For the text-containing cell, return its midpoint in (X, Y) coordinate format. 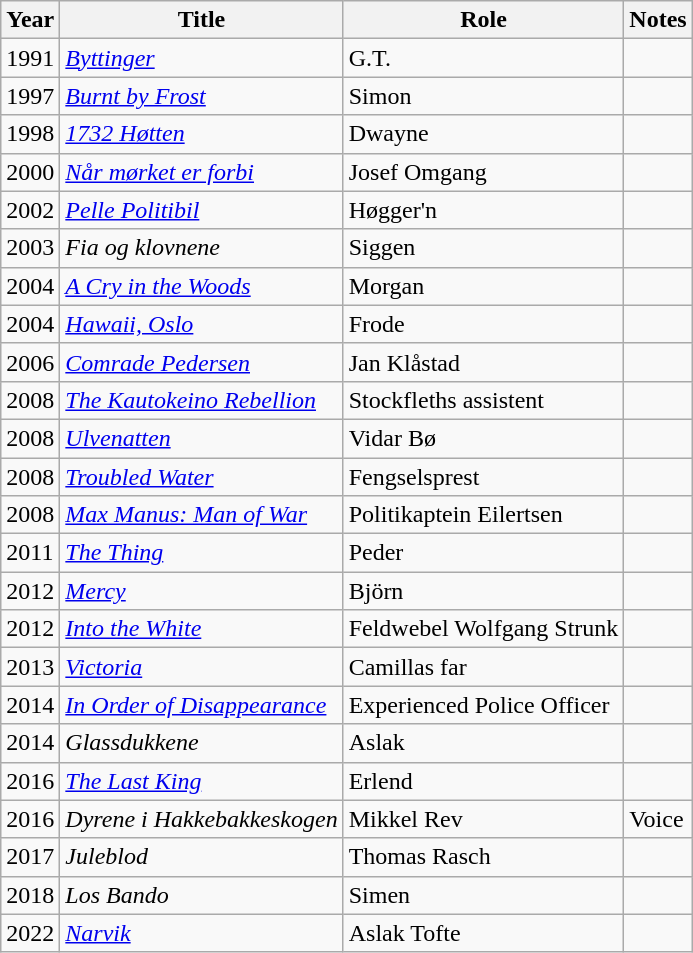
Burnt by Frost (202, 96)
Feldwebel Wolfgang Strunk (484, 629)
Peder (484, 553)
Frode (484, 324)
Erlend (484, 781)
Stockfleths assistent (484, 400)
Når mørket er forbi (202, 172)
2011 (30, 553)
Mikkel Rev (484, 819)
Fia og klovnene (202, 248)
Politikaptein Eilertsen (484, 515)
Simen (484, 895)
Dyrene i Hakkebakkeskogen (202, 819)
Simon (484, 96)
Title (202, 20)
Victoria (202, 667)
Max Manus: Man of War (202, 515)
2003 (30, 248)
Pelle Politibil (202, 210)
Notes (658, 20)
Experienced Police Officer (484, 705)
G.T. (484, 58)
Ulvenatten (202, 438)
Comrade Pedersen (202, 362)
Josef Omgang (484, 172)
Troubled Water (202, 477)
Vidar Bø (484, 438)
1997 (30, 96)
2017 (30, 857)
Høgger'n (484, 210)
The Last King (202, 781)
Morgan (484, 286)
Hawaii, Oslo (202, 324)
2000 (30, 172)
Juleblod (202, 857)
Glassdukkene (202, 743)
2018 (30, 895)
The Kautokeino Rebellion (202, 400)
Narvik (202, 933)
Voice (658, 819)
Jan Klåstad (484, 362)
2013 (30, 667)
Aslak (484, 743)
Byttinger (202, 58)
2006 (30, 362)
2002 (30, 210)
Mercy (202, 591)
Dwayne (484, 134)
Los Bando (202, 895)
1991 (30, 58)
The Thing (202, 553)
Role (484, 20)
In Order of Disappearance (202, 705)
Camillas far (484, 667)
Into the White (202, 629)
Björn (484, 591)
A Cry in the Woods (202, 286)
2022 (30, 933)
Aslak Tofte (484, 933)
Fengselsprest (484, 477)
Thomas Rasch (484, 857)
1732 Høtten (202, 134)
Year (30, 20)
1998 (30, 134)
Siggen (484, 248)
